Identify which cell holds the provided text, then report its (X, Y) central coordinate. 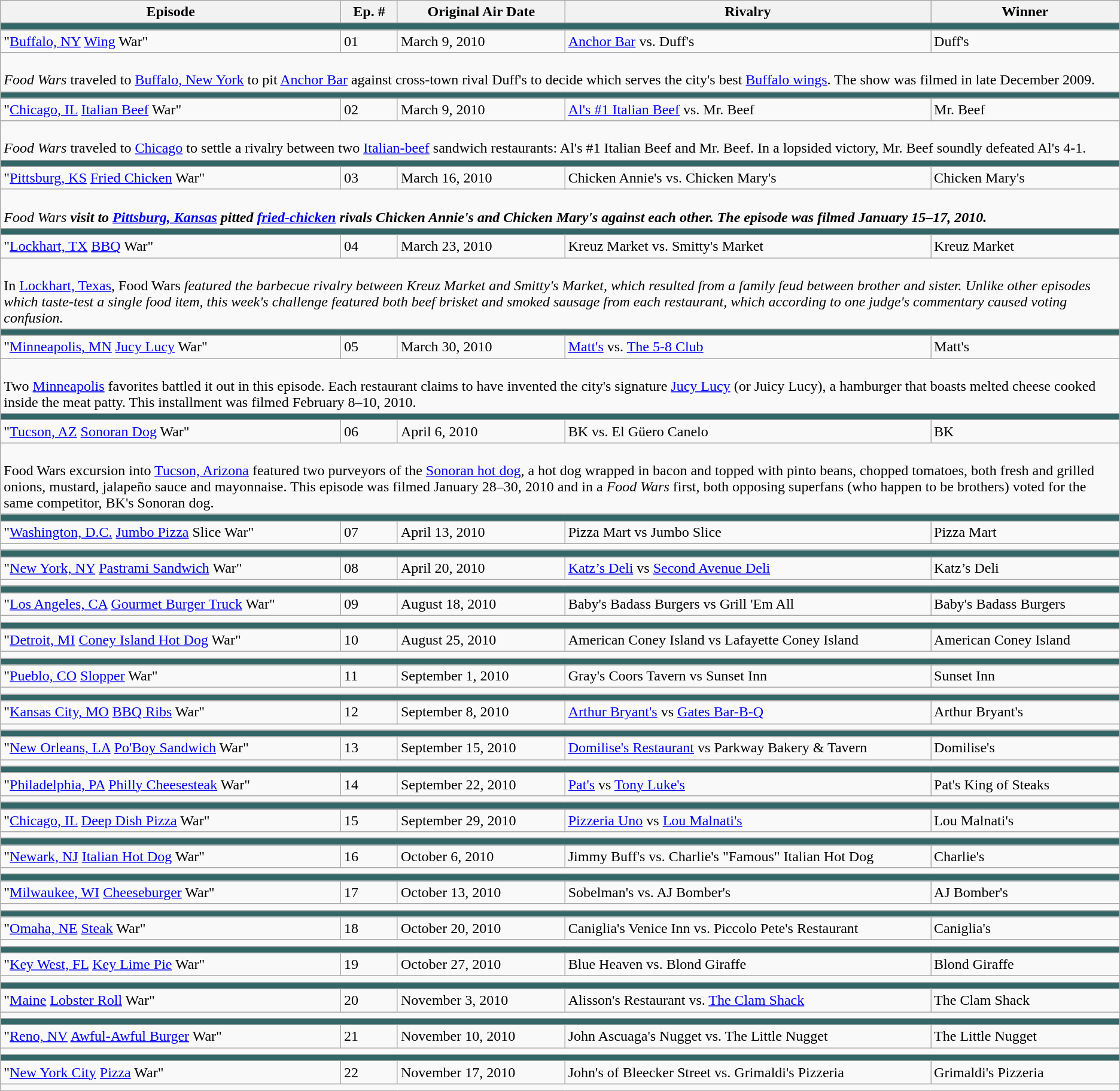
October 13, 2010 (481, 892)
Sunset Inn (1025, 676)
"Philadelphia, PA Philly Cheesesteak War" (171, 784)
Jimmy Buff's vs. Charlie's "Famous" Italian Hot Dog (748, 856)
"Omaha, NE Steak War" (171, 928)
Pat's vs Tony Luke's (748, 784)
Ep. # (370, 12)
BK vs. El Güero Canelo (748, 431)
Al's #1 Italian Beef vs. Mr. Beef (748, 110)
Baby's Badass Burgers (1025, 604)
September 8, 2010 (481, 712)
"New York City Pizza War" (171, 1072)
November 10, 2010 (481, 1037)
Arthur Bryant's (1025, 712)
September 15, 2010 (481, 748)
Kreuz Market (1025, 246)
American Coney Island vs Lafayette Coney Island (748, 640)
03 (370, 178)
"Washington, D.C. Jumbo Pizza Slice War" (171, 532)
Anchor Bar vs. Duff's (748, 41)
"Kansas City, MO BBQ Ribs War" (171, 712)
15 (370, 820)
Gray's Coors Tavern vs Sunset Inn (748, 676)
Matt's vs. The 5-8 Club (748, 347)
Sobelman's vs. AJ Bomber's (748, 892)
March 23, 2010 (481, 246)
"Los Angeles, CA Gourmet Burger Truck War" (171, 604)
"Maine Lobster Roll War" (171, 1000)
17 (370, 892)
Baby's Badass Burgers vs Grill 'Em All (748, 604)
April 20, 2010 (481, 568)
Original Air Date (481, 12)
Charlie's (1025, 856)
19 (370, 964)
08 (370, 568)
October 6, 2010 (481, 856)
AJ Bomber's (1025, 892)
Chicken Mary's (1025, 178)
Caniglia's (1025, 928)
"Milwaukee, WI Cheeseburger War" (171, 892)
"New York, NY Pastrami Sandwich War" (171, 568)
21 (370, 1037)
"Chicago, IL Deep Dish Pizza War" (171, 820)
"New Orleans, LA Po'Boy Sandwich War" (171, 748)
August 25, 2010 (481, 640)
09 (370, 604)
September 29, 2010 (481, 820)
Pizzeria Uno vs Lou Malnati's (748, 820)
11 (370, 676)
"Buffalo, NY Wing War" (171, 41)
October 27, 2010 (481, 964)
02 (370, 110)
06 (370, 431)
November 17, 2010 (481, 1072)
22 (370, 1072)
Arthur Bryant's vs Gates Bar-B-Q (748, 712)
September 1, 2010 (481, 676)
Kreuz Market vs. Smitty's Market (748, 246)
Rivalry (748, 12)
05 (370, 347)
Blue Heaven vs. Blond Giraffe (748, 964)
September 22, 2010 (481, 784)
BK (1025, 431)
Grimaldi's Pizzeria (1025, 1072)
Pizza Mart vs Jumbo Slice (748, 532)
Lou Malnati's (1025, 820)
Pat's King of Steaks (1025, 784)
12 (370, 712)
November 3, 2010 (481, 1000)
Alisson's Restaurant vs. The Clam Shack (748, 1000)
Katz’s Deli (1025, 568)
Caniglia's Venice Inn vs. Piccolo Pete's Restaurant (748, 928)
Katz’s Deli vs Second Avenue Deli (748, 568)
March 30, 2010 (481, 347)
John Ascuaga's Nugget vs. The Little Nugget (748, 1037)
"Tucson, AZ Sonoran Dog War" (171, 431)
Duff's (1025, 41)
14 (370, 784)
John's of Bleecker Street vs. Grimaldi's Pizzeria (748, 1072)
20 (370, 1000)
07 (370, 532)
04 (370, 246)
March 16, 2010 (481, 178)
Episode (171, 12)
April 13, 2010 (481, 532)
18 (370, 928)
October 20, 2010 (481, 928)
Domilise's (1025, 748)
The Little Nugget (1025, 1037)
April 6, 2010 (481, 431)
"Newark, NJ Italian Hot Dog War" (171, 856)
16 (370, 856)
"Lockhart, TX BBQ War" (171, 246)
American Coney Island (1025, 640)
August 18, 2010 (481, 604)
"Detroit, MI Coney Island Hot Dog War" (171, 640)
01 (370, 41)
"Chicago, IL Italian Beef War" (171, 110)
10 (370, 640)
Winner (1025, 12)
"Minneapolis, MN Jucy Lucy War" (171, 347)
"Reno, NV Awful-Awful Burger War" (171, 1037)
Blond Giraffe (1025, 964)
"Pittsburg, KS Fried Chicken War" (171, 178)
Matt's (1025, 347)
The Clam Shack (1025, 1000)
Domilise's Restaurant vs Parkway Bakery & Tavern (748, 748)
13 (370, 748)
Pizza Mart (1025, 532)
"Pueblo, CO Slopper War" (171, 676)
Chicken Annie's vs. Chicken Mary's (748, 178)
Mr. Beef (1025, 110)
"Key West, FL Key Lime Pie War" (171, 964)
